Pinpoint the cell where the given text exists, returning its (X, Y) midpoint coordinate. 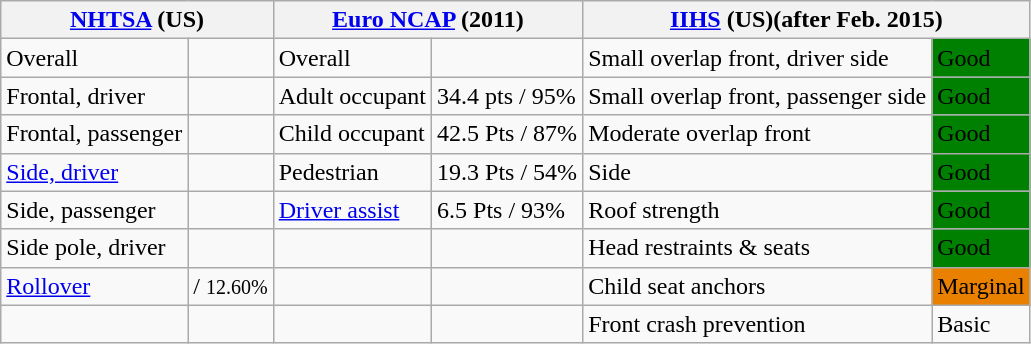
Child seat anchors (758, 286)
19.3 Pts / 54% (508, 172)
Rollover (94, 286)
42.5 Pts / 87% (508, 134)
34.4 pts / 95% (508, 96)
NHTSA (US) (137, 20)
Side (758, 172)
Adult occupant (352, 96)
Side, driver (94, 172)
Small overlap front, passenger side (758, 96)
6.5 Pts / 93% (508, 210)
Side pole, driver (94, 248)
Child occupant (352, 134)
Pedestrian (352, 172)
Moderate overlap front (758, 134)
Frontal, passenger (94, 134)
Roof strength (758, 210)
Frontal, driver (94, 96)
Small overlap front, driver side (758, 58)
Front crash prevention (758, 324)
Side, passenger (94, 210)
Head restraints & seats (758, 248)
Driver assist (352, 210)
/ 12.60% (230, 286)
Euro NCAP (2011) (428, 20)
Marginal (982, 286)
Basic (982, 324)
IIHS (US)(after Feb. 2015) (807, 20)
